Determine the [X, Y] coordinate at the center of the cell enclosing the given text.  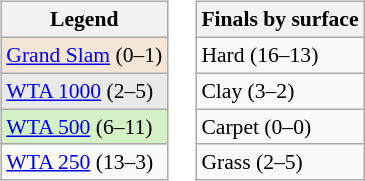
Grass (2–5) [280, 162]
WTA 500 (6–11) [84, 127]
Finals by surface [280, 20]
WTA 1000 (2–5) [84, 91]
Hard (16–13) [280, 55]
Clay (3–2) [280, 91]
WTA 250 (13–3) [84, 162]
Legend [84, 20]
Grand Slam (0–1) [84, 55]
Carpet (0–0) [280, 127]
